Capture the cell that displays the provided text and extract its [x, y] central coordinate. 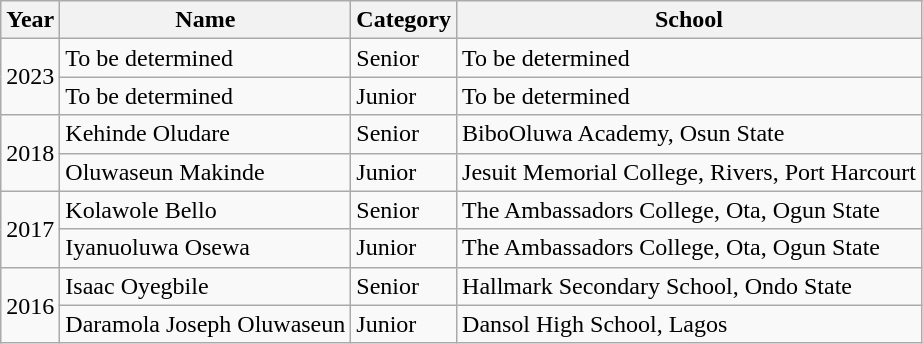
BiboOluwa Academy, Osun State [690, 134]
Jesuit Memorial College, Rivers, Port Harcourt [690, 172]
Hallmark Secondary School, Ondo State [690, 286]
Oluwaseun Makinde [206, 172]
Category [404, 20]
Isaac Oyegbile [206, 286]
Kolawole Bello [206, 210]
2023 [30, 77]
2016 [30, 305]
Year [30, 20]
Iyanuoluwa Osewa [206, 248]
2018 [30, 153]
Kehinde Oludare [206, 134]
Dansol High School, Lagos [690, 324]
School [690, 20]
Daramola Joseph Oluwaseun [206, 324]
2017 [30, 229]
Name [206, 20]
